Determine the [X, Y] coordinate at the center of the cell enclosing the given text.  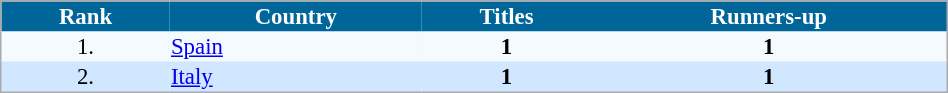
2. [86, 78]
1. [86, 47]
Country [296, 16]
Italy [296, 78]
Rank [86, 16]
Runners-up [769, 16]
Spain [296, 47]
Titles [506, 16]
